Capture the cell that displays the provided text and extract its (X, Y) central coordinate. 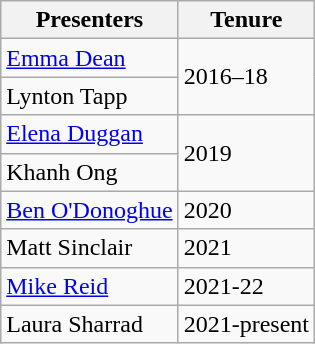
2016–18 (246, 77)
2021-22 (246, 286)
Lynton Tapp (90, 96)
2019 (246, 153)
2021-present (246, 324)
Emma Dean (90, 58)
2021 (246, 248)
Tenure (246, 20)
Presenters (90, 20)
Laura Sharrad (90, 324)
Mike Reid (90, 286)
Elena Duggan (90, 134)
2020 (246, 210)
Khanh Ong (90, 172)
Matt Sinclair (90, 248)
Ben O'Donoghue (90, 210)
